Find where the given text appears and provide that cell's center as (X, Y) coordinate. 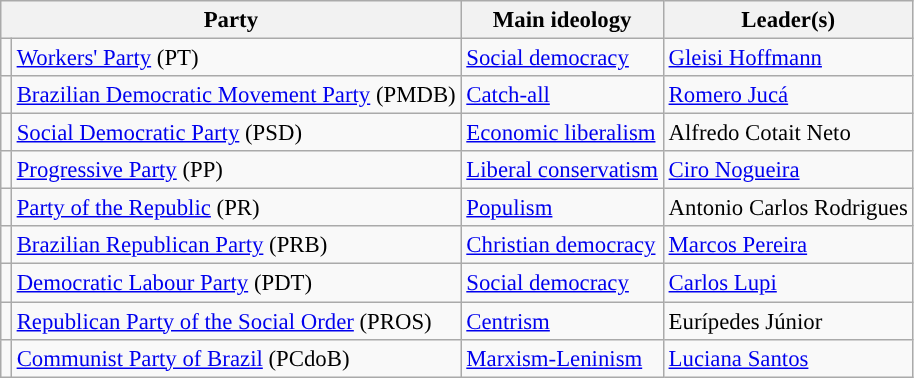
Social Democratic Party (PSD) (236, 133)
Leader(s) (788, 20)
Brazilian Republican Party (PRB) (236, 245)
Liberal conservatism (562, 170)
Luciana Santos (788, 358)
Gleisi Hoffmann (788, 58)
Centrism (562, 321)
Christian democracy (562, 245)
Party (231, 20)
Marxism-Leninism (562, 358)
Catch-all (562, 95)
Populism (562, 208)
Eurípedes Júnior (788, 321)
Antonio Carlos Rodrigues (788, 208)
Alfredo Cotait Neto (788, 133)
Democratic Labour Party (PDT) (236, 283)
Brazilian Democratic Movement Party (PMDB) (236, 95)
Main ideology (562, 20)
Party of the Republic (PR) (236, 208)
Ciro Nogueira (788, 170)
Carlos Lupi (788, 283)
Progressive Party (PP) (236, 170)
Romero Jucá (788, 95)
Workers' Party (PT) (236, 58)
Republican Party of the Social Order (PROS) (236, 321)
Communist Party of Brazil (PCdoB) (236, 358)
Marcos Pereira (788, 245)
Economic liberalism (562, 133)
